Detect which cell encompasses the target text, then output its (x, y) center coordinate. 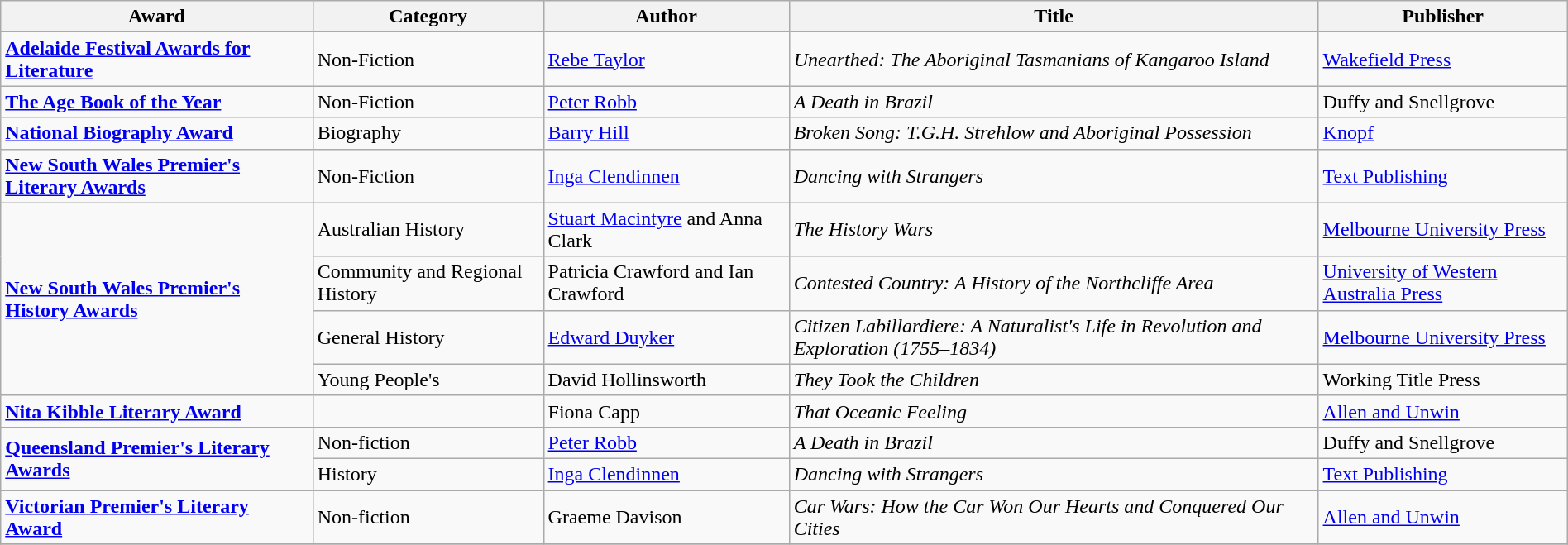
General History (428, 337)
University of Western Australia Press (1442, 283)
David Hollinsworth (667, 380)
The History Wars (1054, 230)
Citizen Labillardiere: A Naturalist's Life in Revolution and Exploration (1755–1834) (1054, 337)
Title (1054, 17)
New South Wales Premier's History Awards (157, 299)
Unearthed: The Aboriginal Tasmanians of Kangaroo Island (1054, 60)
History (428, 474)
Fiona Capp (667, 411)
Stuart Macintyre and Anna Clark (667, 230)
National Biography Award (157, 133)
Knopf (1442, 133)
Young People's (428, 380)
Edward Duyker (667, 337)
Australian History (428, 230)
Award (157, 17)
They Took the Children (1054, 380)
Broken Song: T.G.H. Strehlow and Aboriginal Possession (1054, 133)
Rebe Taylor (667, 60)
Working Title Press (1442, 380)
Queensland Premier's Literary Awards (157, 458)
Barry Hill (667, 133)
Biography (428, 133)
That Oceanic Feeling (1054, 411)
Car Wars: How the Car Won Our Hearts and Conquered Our Cities (1054, 516)
Wakefield Press (1442, 60)
Adelaide Festival Awards for Literature (157, 60)
Author (667, 17)
Publisher (1442, 17)
New South Wales Premier's Literary Awards (157, 175)
Victorian Premier's Literary Award (157, 516)
Contested Country: A History of the Northcliffe Area (1054, 283)
Graeme Davison (667, 516)
Category (428, 17)
Community and Regional History (428, 283)
The Age Book of the Year (157, 102)
Patricia Crawford and Ian Crawford (667, 283)
Nita Kibble Literary Award (157, 411)
